Output the [X, Y] coordinate of the center of the cell containing the given text.  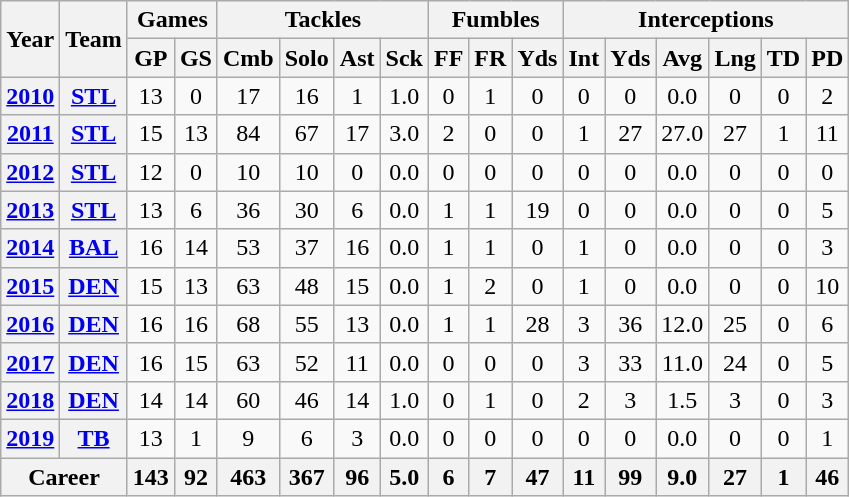
Sck [404, 58]
2010 [30, 96]
Tackles [322, 20]
2014 [30, 248]
25 [735, 324]
Interceptions [706, 20]
367 [306, 477]
19 [538, 210]
33 [630, 362]
FR [490, 58]
28 [538, 324]
2012 [30, 172]
52 [306, 362]
27.0 [682, 134]
2015 [30, 286]
2011 [30, 134]
FF [448, 58]
2017 [30, 362]
TB [94, 438]
Team [94, 39]
92 [196, 477]
PD [828, 58]
2013 [30, 210]
2018 [30, 400]
143 [150, 477]
Fumbles [496, 20]
67 [306, 134]
2019 [30, 438]
Int [584, 58]
60 [248, 400]
24 [735, 362]
55 [306, 324]
GP [150, 58]
1.5 [682, 400]
2016 [30, 324]
12 [150, 172]
99 [630, 477]
Avg [682, 58]
Career [64, 477]
Games [172, 20]
Year [30, 39]
BAL [94, 248]
53 [248, 248]
96 [357, 477]
9.0 [682, 477]
9 [248, 438]
Solo [306, 58]
GS [196, 58]
Lng [735, 58]
47 [538, 477]
TD [783, 58]
3.0 [404, 134]
7 [490, 477]
68 [248, 324]
463 [248, 477]
48 [306, 286]
30 [306, 210]
37 [306, 248]
12.0 [682, 324]
11.0 [682, 362]
Ast [357, 58]
5.0 [404, 477]
Cmb [248, 58]
84 [248, 134]
